Provide the [x, y] coordinate of the cell's center where the given text is located.  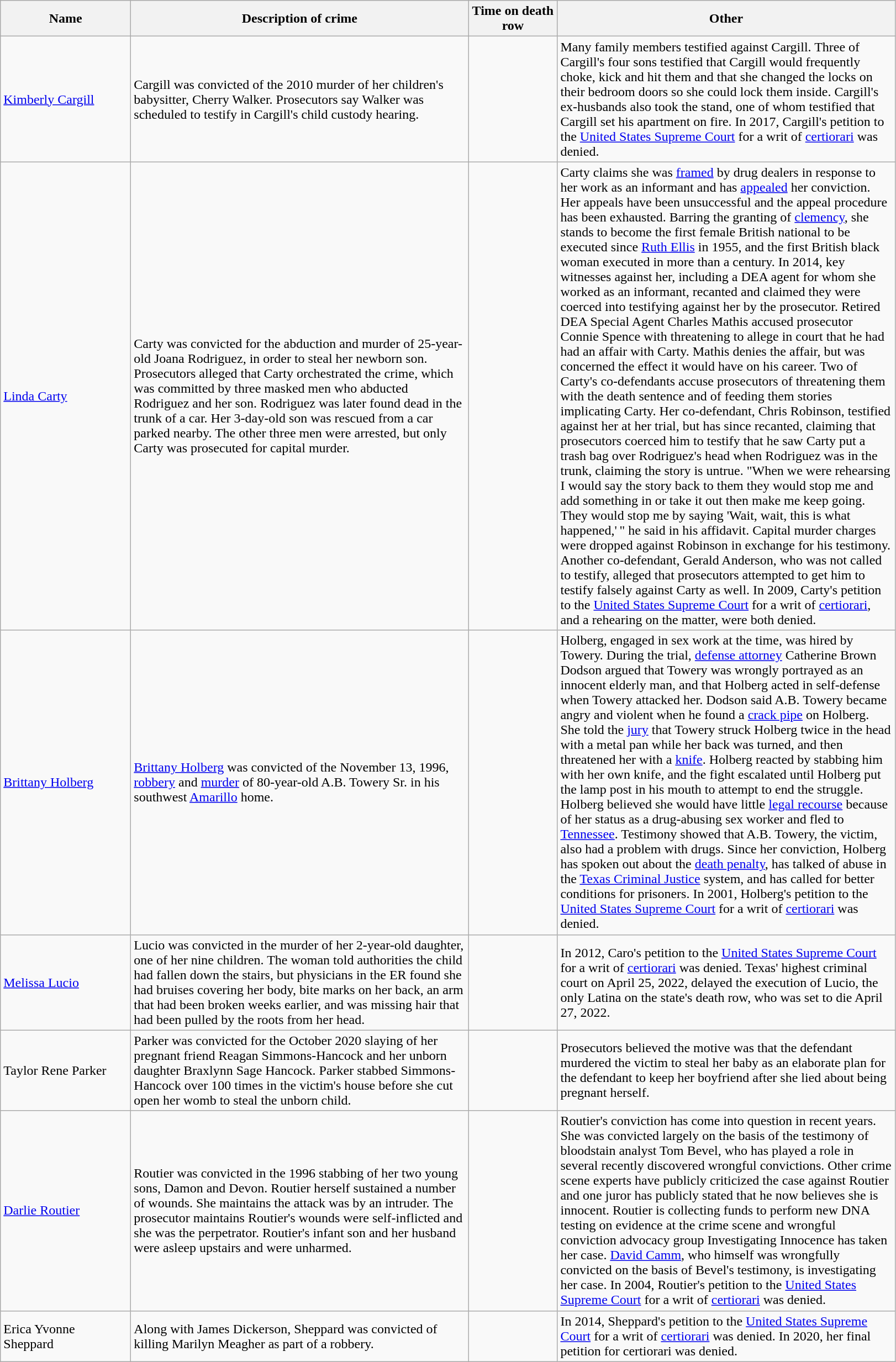
Description of crime [299, 19]
Brittany Holberg was convicted of the November 13, 1996, robbery and murder of 80-year-old A.B. Towery Sr. in his southwest Amarillo home. [299, 782]
Along with James Dickerson, Sheppard was convicted of killing Marilyn Meagher as part of a robbery. [299, 1336]
Melissa Lucio [66, 982]
Other [726, 19]
Darlie Routier [66, 1211]
Kimberly Cargill [66, 99]
Linda Carty [66, 396]
Taylor Rene Parker [66, 1070]
Time on death row [513, 19]
Brittany Holberg [66, 782]
Name [66, 19]
Erica Yvonne Sheppard [66, 1336]
